For the text-containing cell, return its midpoint in (x, y) coordinate format. 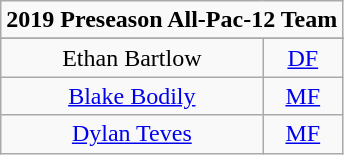
Blake Bodily (132, 96)
2019 Preseason All-Pac-12 Team (172, 20)
Ethan Bartlow (132, 58)
DF (303, 58)
Dylan Teves (132, 134)
